Find where the given text appears and provide that cell's center as (X, Y) coordinate. 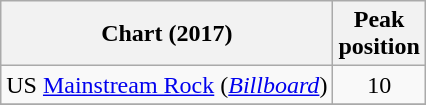
US Mainstream Rock (Billboard) (167, 85)
Chart (2017) (167, 34)
Peakposition (379, 34)
10 (379, 85)
